Output the (X, Y) coordinate of the center of the cell containing the given text.  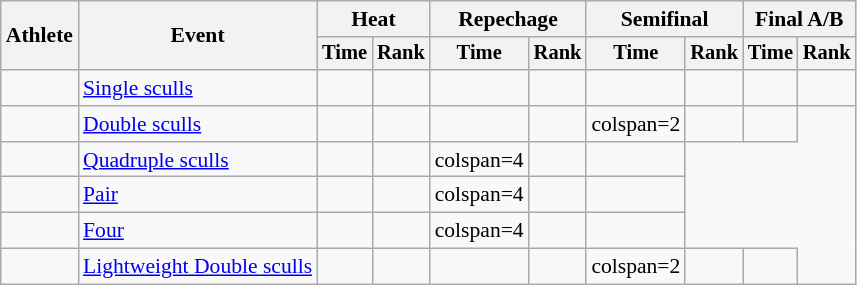
Athlete (40, 36)
Lightweight Double sculls (198, 267)
Pair (198, 195)
Heat (373, 19)
Quadruple sculls (198, 160)
Single sculls (198, 88)
Semifinal (664, 19)
Double sculls (198, 124)
Final A/B (799, 19)
Event (198, 36)
Repechage (508, 19)
Four (198, 231)
